Identify which cell holds the provided text, then report its (X, Y) central coordinate. 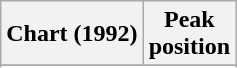
Chart (1992) (72, 34)
Peakposition (189, 34)
